Detect which cell encompasses the target text, then output its [X, Y] center coordinate. 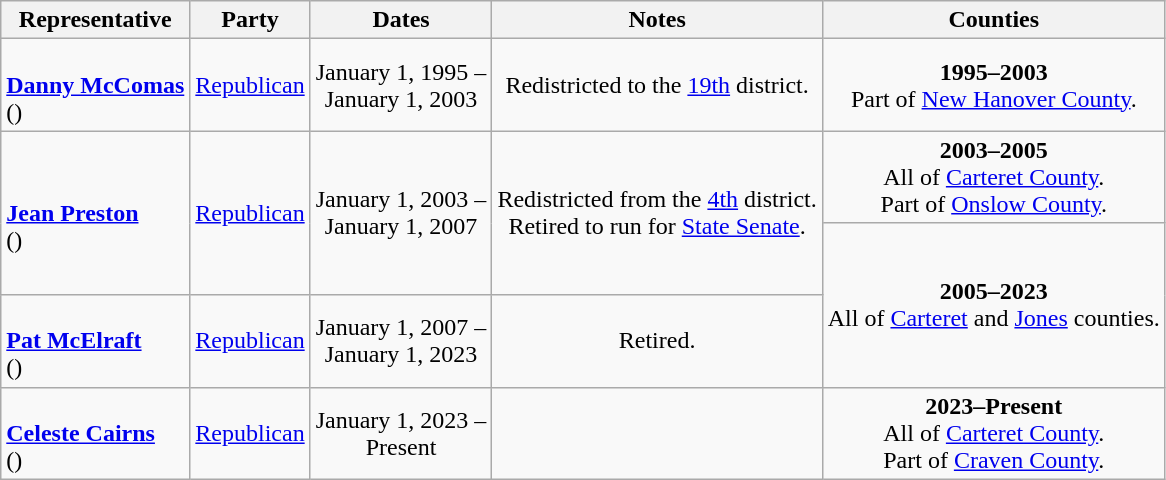
Jean Preston() [96, 213]
2005–2023 All of Carteret and Jones counties. [994, 305]
Danny McComas() [96, 85]
Pat McElraft() [96, 341]
1995–2003 Part of New Hanover County. [994, 85]
Dates [401, 20]
Celeste Cairns() [96, 433]
Representative [96, 20]
January 1, 2003 – January 1, 2007 [401, 213]
January 1, 2023 – Present [401, 433]
Notes [657, 20]
2023–Present All of Carteret County. Part of Craven County. [994, 433]
Redistricted to the 19th district. [657, 85]
January 1, 1995 – January 1, 2003 [401, 85]
Retired. [657, 341]
January 1, 2007 – January 1, 2023 [401, 341]
Redistricted from the 4th district. Retired to run for State Senate. [657, 213]
Counties [994, 20]
2003–2005 All of Carteret County. Part of Onslow County. [994, 177]
Party [250, 20]
